Pinpoint the cell where the given text exists, returning its (x, y) midpoint coordinate. 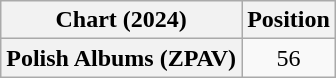
Chart (2024) (122, 20)
56 (289, 58)
Polish Albums (ZPAV) (122, 58)
Position (289, 20)
